Pinpoint the cell where the given text exists, returning its (x, y) midpoint coordinate. 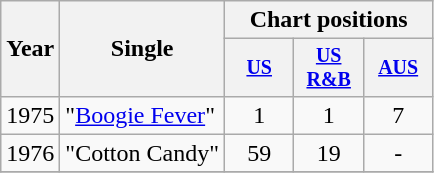
- (398, 153)
19 (328, 153)
Single (142, 49)
US (258, 68)
Chart positions (328, 20)
7 (398, 115)
1975 (30, 115)
USR&B (328, 68)
"Boogie Fever" (142, 115)
1976 (30, 153)
AUS (398, 68)
"Cotton Candy" (142, 153)
Year (30, 49)
59 (258, 153)
